Detect which cell encompasses the target text, then output its (X, Y) center coordinate. 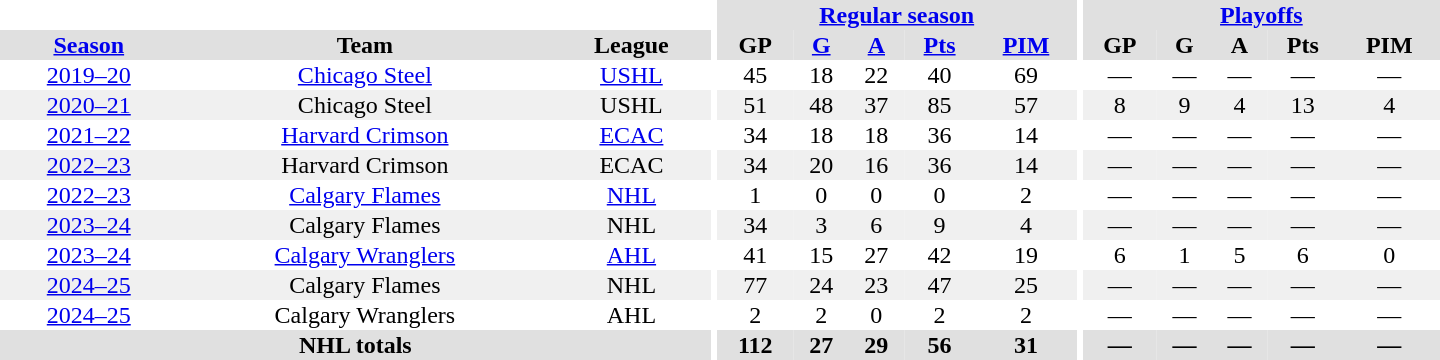
29 (876, 345)
51 (756, 105)
77 (756, 285)
13 (1302, 105)
41 (756, 255)
31 (1026, 345)
24 (822, 285)
2020–21 (89, 105)
47 (940, 285)
22 (876, 75)
25 (1026, 285)
20 (822, 165)
85 (940, 105)
League (632, 45)
57 (1026, 105)
37 (876, 105)
23 (876, 285)
5 (1240, 255)
19 (1026, 255)
45 (756, 75)
112 (756, 345)
2021–22 (89, 135)
56 (940, 345)
NHL totals (356, 345)
2019–20 (89, 75)
40 (940, 75)
69 (1026, 75)
3 (822, 225)
42 (940, 255)
48 (822, 105)
8 (1120, 105)
Regular season (897, 15)
Season (89, 45)
16 (876, 165)
Team (366, 45)
Playoffs (1262, 15)
15 (822, 255)
